Pinpoint the cell where the given text exists, returning its (x, y) midpoint coordinate. 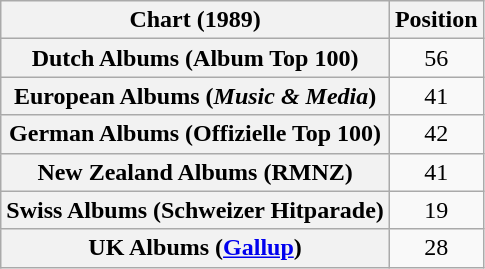
European Albums (Music & Media) (196, 96)
28 (436, 248)
56 (436, 58)
Position (436, 20)
UK Albums (Gallup) (196, 248)
42 (436, 134)
Dutch Albums (Album Top 100) (196, 58)
New Zealand Albums (RMNZ) (196, 172)
19 (436, 210)
Chart (1989) (196, 20)
Swiss Albums (Schweizer Hitparade) (196, 210)
German Albums (Offizielle Top 100) (196, 134)
